Extract the [x, y] coordinate from the center of the cell holding the provided text.  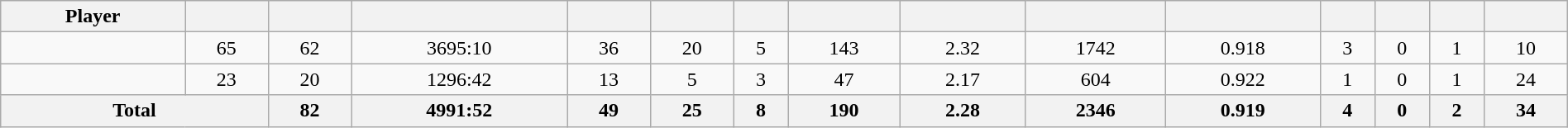
65 [227, 48]
25 [691, 111]
10 [1527, 48]
2.28 [963, 111]
Player [93, 17]
0.922 [1244, 79]
49 [609, 111]
47 [844, 79]
3695:10 [460, 48]
0.919 [1244, 111]
2.32 [963, 48]
23 [227, 79]
36 [609, 48]
143 [844, 48]
0.918 [1244, 48]
82 [309, 111]
4 [1347, 111]
34 [1527, 111]
2346 [1095, 111]
8 [761, 111]
62 [309, 48]
2.17 [963, 79]
24 [1527, 79]
604 [1095, 79]
2 [1456, 111]
13 [609, 79]
Total [134, 111]
4991:52 [460, 111]
190 [844, 111]
1296:42 [460, 79]
1742 [1095, 48]
